Pinpoint the cell where the given text exists, returning its (X, Y) midpoint coordinate. 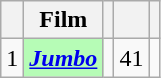
41 (132, 58)
1 (12, 58)
Jumbo (64, 58)
Film (64, 20)
